Locate the cell with the specified text and output its (x, y) center coordinate. 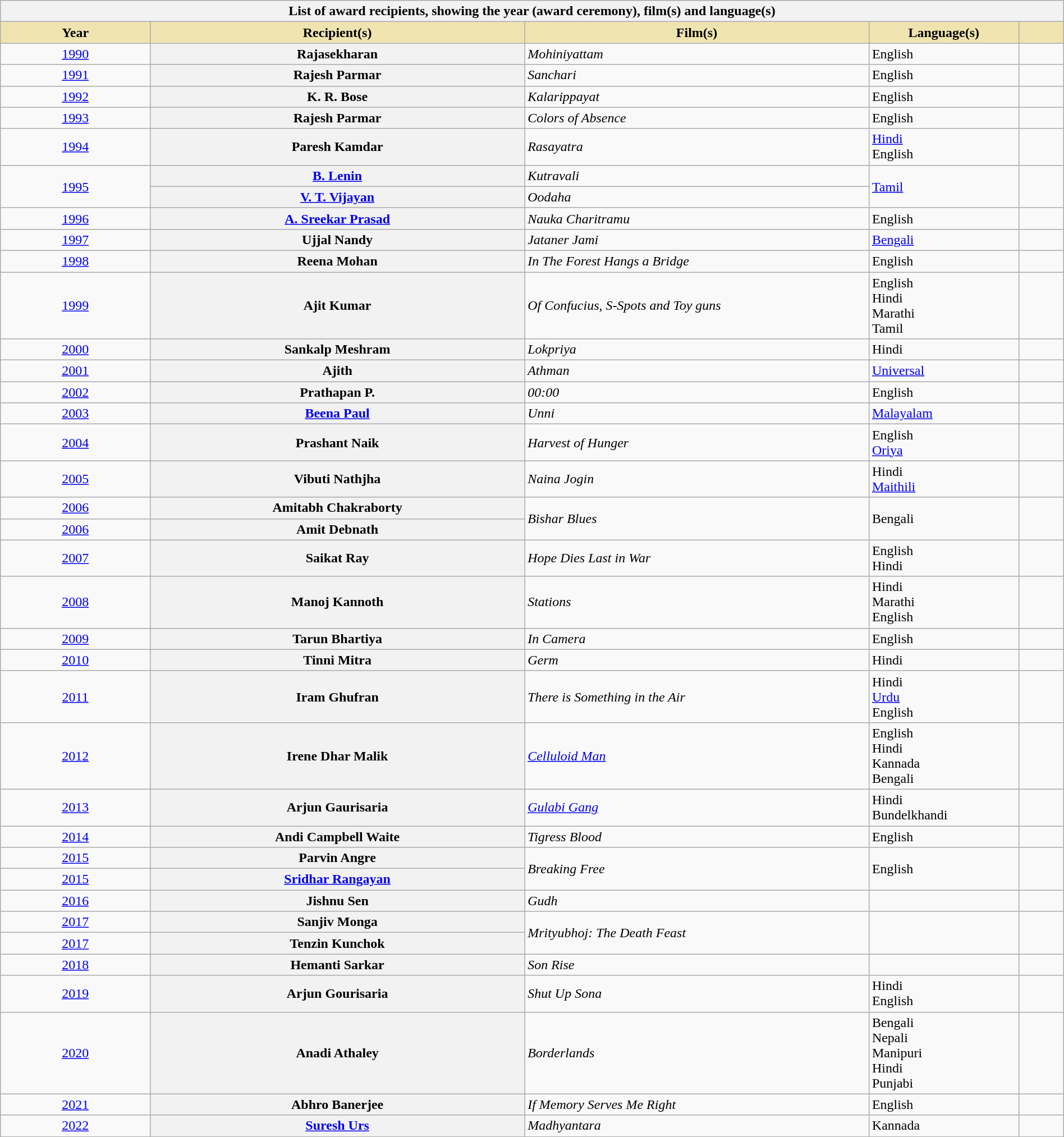
Sridhar Rangayan (338, 879)
Stations (697, 602)
Recipient(s) (338, 33)
Tamil (944, 186)
Arjun Gourisaria (338, 993)
Parvin Angre (338, 858)
Kutravali (697, 176)
2005 (75, 479)
2003 (75, 414)
HindiUrduEnglish (944, 696)
2016 (75, 901)
Malayalam (944, 414)
Rajasekharan (338, 54)
Kannada (944, 1126)
Lokpriya (697, 350)
2009 (75, 639)
2018 (75, 965)
B. Lenin (338, 176)
Tenzin Kunchok (338, 943)
Bengali Nepali Manipuri Hindi Punjabi (944, 1053)
There is Something in the Air (697, 696)
Anadi Athaley (338, 1053)
Beena Paul (338, 414)
EnglishOriya (944, 442)
2019 (75, 993)
Suresh Urs (338, 1126)
Unni (697, 414)
V. T. Vijayan (338, 197)
Sankalp Meshram (338, 350)
Bishar Blues (697, 519)
2008 (75, 602)
1994 (75, 147)
2012 (75, 755)
2022 (75, 1126)
In The Forest Hangs a Bridge (697, 261)
1992 (75, 97)
2014 (75, 837)
Gudh (697, 901)
List of award recipients, showing the year (award ceremony), film(s) and language(s) (532, 11)
Of Confucius, S-Spots and Toy guns (697, 305)
1991 (75, 75)
Language(s) (944, 33)
2011 (75, 696)
2000 (75, 350)
Sanjiv Monga (338, 922)
2010 (75, 660)
2002 (75, 392)
1990 (75, 54)
Athman (697, 371)
Germ (697, 660)
Celluloid Man (697, 755)
Arjun Gaurisaria (338, 807)
Ujjal Nandy (338, 240)
Naina Jogin (697, 479)
1996 (75, 218)
Gulabi Gang (697, 807)
Iram Ghufran (338, 696)
If Memory Serves Me Right (697, 1104)
Film(s) (697, 33)
2020 (75, 1053)
Saikat Ray (338, 558)
Andi Campbell Waite (338, 837)
Shut Up Sona (697, 993)
Tigress Blood (697, 837)
Amit Debnath (338, 529)
Ajit Kumar (338, 305)
Reena Mohan (338, 261)
2013 (75, 807)
HindiBundelkhandi (944, 807)
Paresh Kamdar (338, 147)
Hindi English (944, 993)
Mohiniyattam (697, 54)
Breaking Free (697, 869)
Vibuti Nathjha (338, 479)
Abhro Banerjee (338, 1104)
Universal (944, 371)
HindiEnglish (944, 147)
Kalarippayat (697, 97)
Mrityubhoj: The Death Feast (697, 933)
2001 (75, 371)
EnglishHindi (944, 558)
2007 (75, 558)
Nauka Charitramu (697, 218)
Jishnu Sen (338, 901)
Sanchari (697, 75)
Irene Dhar Malik (338, 755)
Prathapan P. (338, 392)
Tinni Mitra (338, 660)
1993 (75, 118)
Prashant Naik (338, 442)
2021 (75, 1104)
Jataner Jami (697, 240)
HindiMaithili (944, 479)
Oodaha (697, 197)
1998 (75, 261)
Tarun Bhartiya (338, 639)
Madhyantara (697, 1126)
HindiMarathiEnglish (944, 602)
Manoj Kannoth (338, 602)
1995 (75, 186)
Year (75, 33)
K. R. Bose (338, 97)
In Camera (697, 639)
Amitabh Chakraborty (338, 508)
Colors of Absence (697, 118)
Borderlands (697, 1053)
Rasayatra (697, 147)
Hemanti Sarkar (338, 965)
1999 (75, 305)
2004 (75, 442)
00:00 (697, 392)
Ajith (338, 371)
1997 (75, 240)
Harvest of Hunger (697, 442)
EnglishHindiKannadaBengali (944, 755)
A. Sreekar Prasad (338, 218)
Son Rise (697, 965)
EnglishHindiMarathiTamil (944, 305)
Hope Dies Last in War (697, 558)
